Pinpoint the cell where the given text exists, returning its (X, Y) midpoint coordinate. 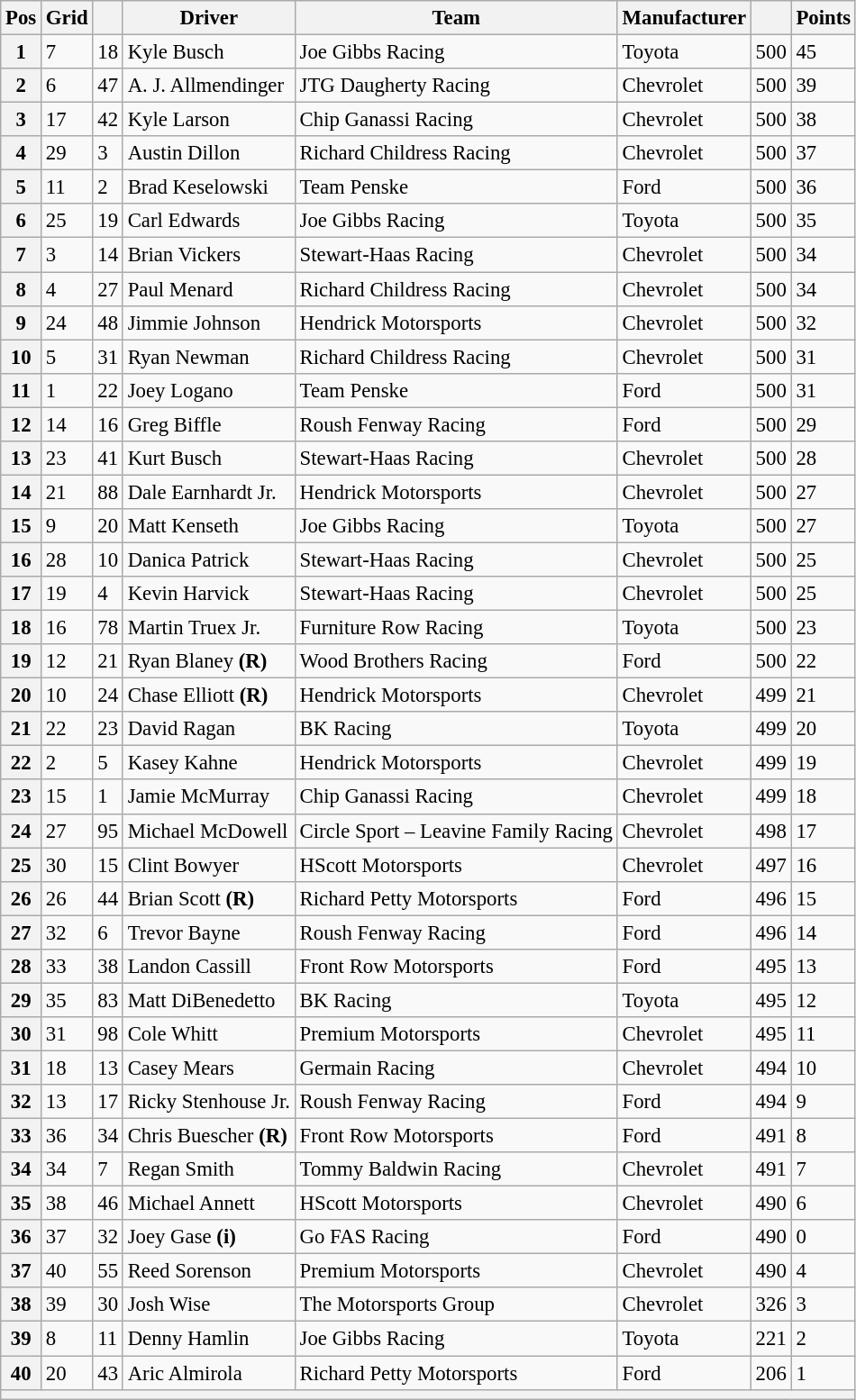
Kyle Larson (209, 120)
43 (108, 1373)
Landon Cassill (209, 967)
Go FAS Racing (456, 1237)
Brian Vickers (209, 255)
78 (108, 628)
Manufacturer (684, 18)
Clint Bowyer (209, 865)
The Motorsports Group (456, 1305)
Dale Earnhardt Jr. (209, 492)
JTG Daugherty Racing (456, 86)
A. J. Allmendinger (209, 86)
221 (771, 1339)
Matt Kenseth (209, 526)
Joey Gase (i) (209, 1237)
Chris Buescher (R) (209, 1136)
Points (824, 18)
Jamie McMurray (209, 797)
Joey Logano (209, 390)
46 (108, 1204)
Martin Truex Jr. (209, 628)
Matt DiBenedetto (209, 1000)
Kasey Kahne (209, 763)
44 (108, 898)
48 (108, 323)
Paul Menard (209, 289)
Casey Mears (209, 1068)
Pos (22, 18)
Michael Annett (209, 1204)
Kurt Busch (209, 459)
Ricky Stenhouse Jr. (209, 1102)
Germain Racing (456, 1068)
Driver (209, 18)
Brian Scott (R) (209, 898)
Circle Sport – Leavine Family Racing (456, 831)
Ryan Newman (209, 357)
Austin Dillon (209, 153)
Grid (67, 18)
98 (108, 1034)
Jimmie Johnson (209, 323)
95 (108, 831)
83 (108, 1000)
Greg Biffle (209, 424)
47 (108, 86)
Tommy Baldwin Racing (456, 1169)
55 (108, 1271)
88 (108, 492)
0 (824, 1237)
206 (771, 1373)
42 (108, 120)
Kevin Harvick (209, 594)
498 (771, 831)
497 (771, 865)
326 (771, 1305)
Ryan Blaney (R) (209, 661)
Danica Patrick (209, 559)
Regan Smith (209, 1169)
Trevor Bayne (209, 932)
David Ragan (209, 729)
45 (824, 52)
Josh Wise (209, 1305)
Aric Almirola (209, 1373)
Cole Whitt (209, 1034)
Team (456, 18)
Kyle Busch (209, 52)
Furniture Row Racing (456, 628)
Wood Brothers Racing (456, 661)
Chase Elliott (R) (209, 695)
Denny Hamlin (209, 1339)
Brad Keselowski (209, 187)
41 (108, 459)
Michael McDowell (209, 831)
Reed Sorenson (209, 1271)
Carl Edwards (209, 221)
